Output the [x, y] coordinate of the center of the cell containing the given text.  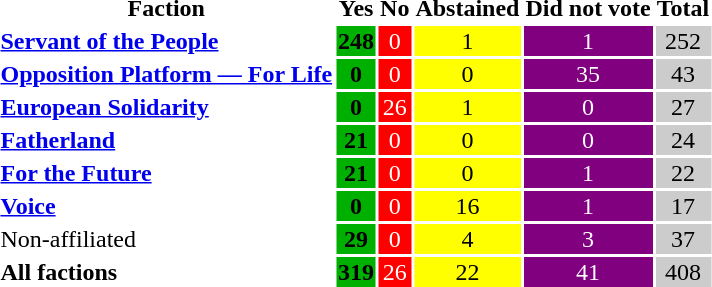
16 [468, 206]
29 [356, 239]
24 [682, 140]
3 [588, 239]
27 [682, 107]
41 [588, 272]
35 [588, 74]
43 [682, 74]
248 [356, 41]
37 [682, 239]
252 [682, 41]
17 [682, 206]
319 [356, 272]
408 [682, 272]
4 [468, 239]
